Find where the given text appears and provide that cell's center as [X, Y] coordinate. 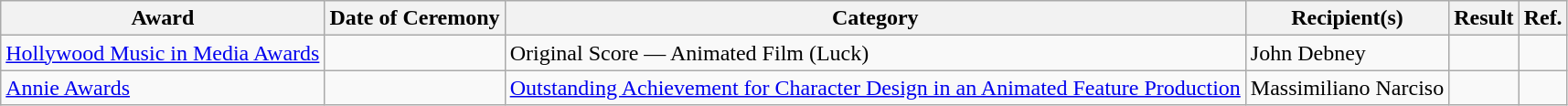
Hollywood Music in Media Awards [163, 53]
Original Score — Animated Film (Luck) [875, 53]
Date of Ceremony [415, 18]
John Debney [1347, 53]
Recipient(s) [1347, 18]
Award [163, 18]
Ref. [1543, 18]
Outstanding Achievement for Character Design in an Animated Feature Production [875, 88]
Category [875, 18]
Annie Awards [163, 88]
Result [1484, 18]
Massimiliano Narciso [1347, 88]
